Pinpoint the cell where the given text exists, returning its [X, Y] midpoint coordinate. 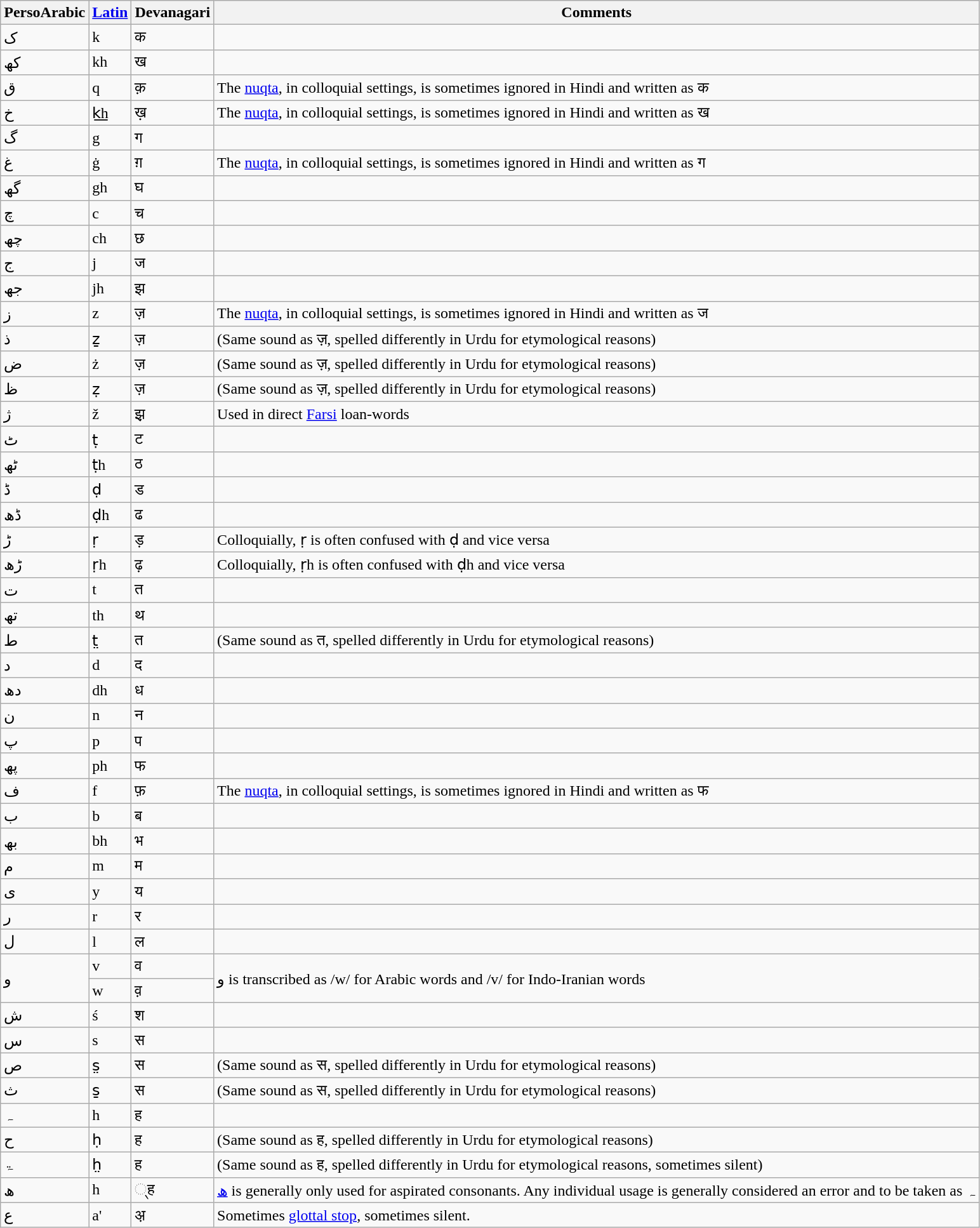
خ [44, 113]
ف [44, 791]
ẓ [110, 389]
gh [110, 188]
ب [44, 816]
ڈھ [44, 514]
ز [44, 314]
q [110, 88]
Colloquially, ṛ is often confused with ḍ and vice versa [597, 540]
अ़ [173, 1215]
The nuqta, in colloquial settings, is sometimes ignored in Hindi and written as ज [597, 314]
य [173, 891]
व [173, 966]
جھ [44, 288]
ख़ [173, 113]
Sometimes glottal stop, sometimes silent. [597, 1215]
ṛ [110, 540]
ग़ [173, 163]
ख [173, 62]
k [110, 37]
g [110, 138]
The nuqta, in colloquial settings, is sometimes ignored in Hindi and written as फ [597, 791]
م [44, 866]
ڑھ [44, 565]
s̱ [110, 1090]
ھ [44, 1190]
(Same sound as त, spelled differently in Urdu for etymological reasons) [597, 640]
w [110, 991]
ڈ [44, 490]
h̤ [110, 1165]
Used in direct Farsi loan-words [597, 414]
تھ [44, 615]
m [110, 866]
t [110, 590]
ṛh [110, 565]
द [173, 665]
ھ is generally only used for aspirated consonants. Any individual usage is generally considered an error and to be taken as ہ [597, 1190]
ḥ [110, 1140]
ठ [173, 464]
(Same sound as ह, spelled differently in Urdu for etymological reasons) [597, 1140]
ڑ [44, 540]
گ [44, 138]
bh [110, 841]
र [173, 917]
્ह [173, 1190]
چھ [44, 238]
छ [173, 238]
z [110, 314]
b [110, 816]
ल [173, 942]
س [44, 1040]
د [44, 665]
ẕ [110, 339]
ق [44, 88]
n [110, 716]
The nuqta, in colloquial settings, is sometimes ignored in Hindi and written as ग [597, 163]
ž [110, 414]
च [173, 213]
ٹھ [44, 464]
d [110, 665]
ٹ [44, 439]
ṭ [110, 439]
श [173, 1015]
ع [44, 1215]
ġ [110, 163]
ذ [44, 339]
Latin [110, 13]
क [173, 37]
f [110, 791]
ظ [44, 389]
ढ [173, 514]
ہ [44, 1115]
न [173, 716]
PersoArabic [44, 13]
The nuqta, in colloquial settings, is sometimes ignored in Hindi and written as क [597, 88]
भ [173, 841]
v [110, 966]
प [173, 741]
و [44, 978]
بھ [44, 841]
ś [110, 1015]
و is transcribed as /w/ for Arabic words and /v/ for Indo-Iranian words [597, 978]
The nuqta, in colloquial settings, is sometimes ignored in Hindi and written as ख [597, 113]
ث [44, 1090]
ड [173, 490]
ح [44, 1140]
ی [44, 891]
Comments [597, 13]
ध [173, 690]
th [110, 615]
r [110, 917]
پ [44, 741]
फ [173, 766]
ژ [44, 414]
ग [173, 138]
ج [44, 264]
ص [44, 1065]
Devanagari [173, 13]
ṭh [110, 464]
غ [44, 163]
l [110, 942]
फ़ [173, 791]
क़ [173, 88]
ph [110, 766]
p [110, 741]
Colloquially, ṛh is often confused with ḍh and vice versa [597, 565]
ۃ [44, 1165]
گھ [44, 188]
झ़ [173, 414]
ḍ [110, 490]
ढ़ [173, 565]
ر [44, 917]
म [173, 866]
s̤ [110, 1065]
ड़ [173, 540]
घ [173, 188]
دھ [44, 690]
ت [44, 590]
ش [44, 1015]
s [110, 1040]
y [110, 891]
ż [110, 364]
ब [173, 816]
ل [44, 942]
झ [173, 288]
پھ [44, 766]
dh [110, 690]
چ [44, 213]
c [110, 213]
(Same sound as ह, spelled differently in Urdu for etymological reasons, sometimes silent) [597, 1165]
کھ [44, 62]
jh [110, 288]
t̤ [110, 640]
a' [110, 1215]
ḍh [110, 514]
ک [44, 37]
ض [44, 364]
ज [173, 264]
j [110, 264]
ट [173, 439]
kh [110, 62]
थ [173, 615]
ن [44, 716]
ط [44, 640]
व़ [173, 991]
ch [110, 238]
k͟h [110, 113]
